Identify which cell holds the provided text, then report its [X, Y] central coordinate. 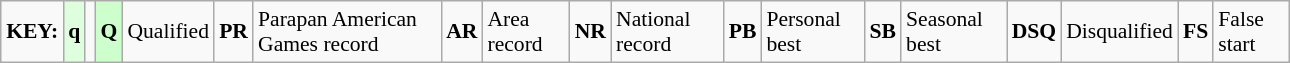
KEY: [32, 32]
SB [884, 32]
Seasonal best [954, 32]
NR [590, 32]
DSQ [1034, 32]
Area record [526, 32]
Personal best [812, 32]
Q [108, 32]
q [74, 32]
False start [1251, 32]
PB [743, 32]
Qualified [168, 32]
PR [234, 32]
AR [462, 32]
Disqualified [1120, 32]
National record [668, 32]
FS [1196, 32]
Parapan American Games record [347, 32]
